From the cell containing the given text, extract its center point as [X, Y] coordinate. 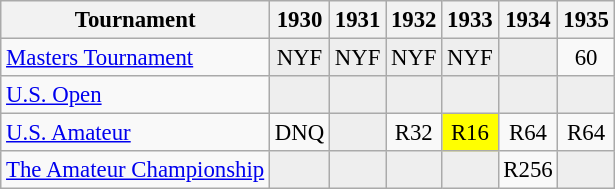
1932 [414, 20]
1934 [528, 20]
DNQ [300, 133]
U.S. Amateur [136, 133]
The Amateur Championship [136, 170]
U.S. Open [136, 95]
1931 [357, 20]
R256 [528, 170]
1933 [470, 20]
1935 [586, 20]
1930 [300, 20]
Tournament [136, 20]
R16 [470, 133]
Masters Tournament [136, 58]
R32 [414, 133]
60 [586, 58]
